Provide the [X, Y] coordinate of the cell's center where the given text is located.  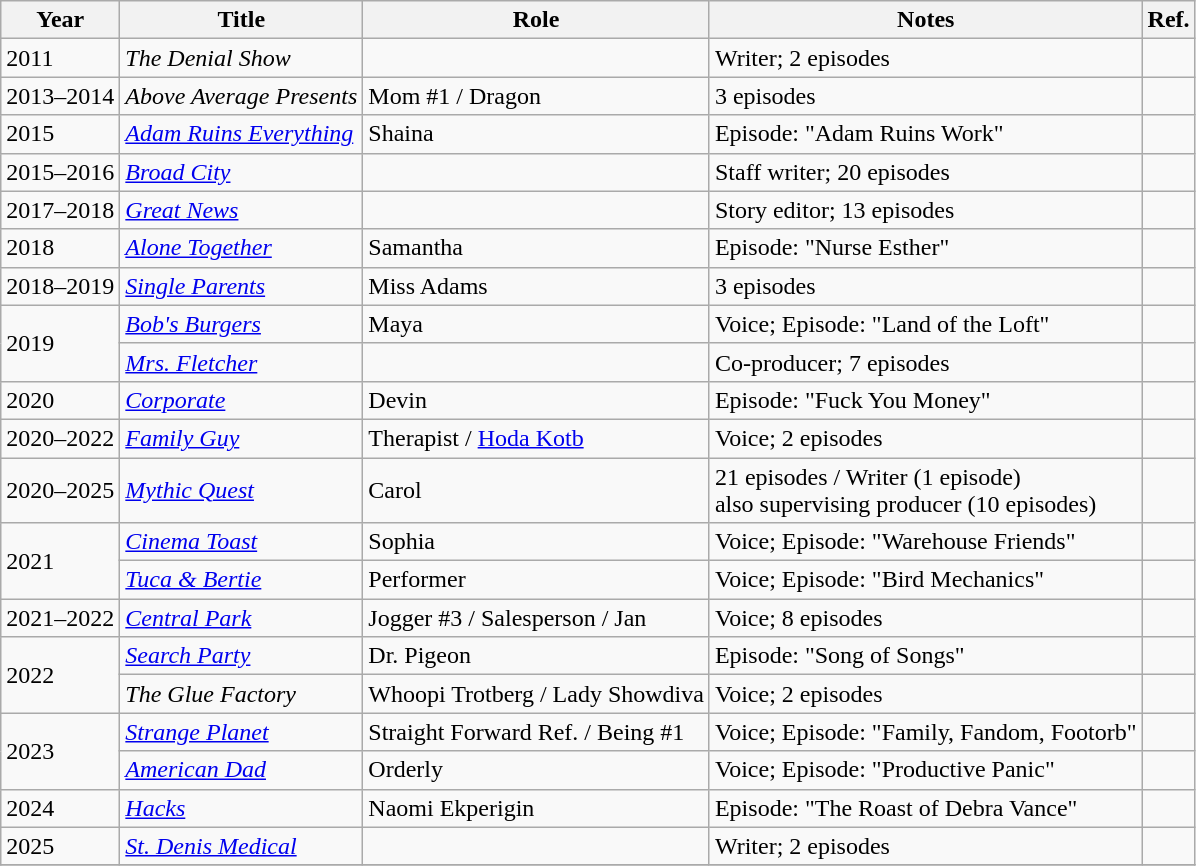
Co-producer; 7 episodes [926, 362]
Shaina [536, 134]
Tuca & Bertie [242, 580]
Miss Adams [536, 286]
2021 [60, 561]
Sophia [536, 542]
Broad City [242, 172]
Strange Planet [242, 732]
2020 [60, 400]
Staff writer; 20 episodes [926, 172]
Great News [242, 210]
21 episodes / Writer (1 episode) also supervising producer (10 episodes) [926, 490]
The Glue Factory [242, 694]
Bob's Burgers [242, 324]
Story editor; 13 episodes [926, 210]
2015–2016 [60, 172]
Year [60, 20]
2024 [60, 808]
Whoopi Trotberg / Lady Showdiva [536, 694]
Ref. [1168, 20]
Naomi Ekperigin [536, 808]
2018–2019 [60, 286]
2013–2014 [60, 96]
2015 [60, 134]
Search Party [242, 656]
Adam Ruins Everything [242, 134]
Episode: "The Roast of Debra Vance" [926, 808]
2017–2018 [60, 210]
Voice; Episode: "Family, Fandom, Footorb" [926, 732]
Above Average Presents [242, 96]
Voice; Episode: "Warehouse Friends" [926, 542]
Jogger #3 / Salesperson / Jan [536, 618]
Devin [536, 400]
2021–2022 [60, 618]
Performer [536, 580]
Dr. Pigeon [536, 656]
2022 [60, 675]
Mom #1 / Dragon [536, 96]
St. Denis Medical [242, 846]
Carol [536, 490]
Samantha [536, 248]
Episode: "Fuck You Money" [926, 400]
Central Park [242, 618]
2011 [60, 58]
Title [242, 20]
Hacks [242, 808]
Voice; 8 episodes [926, 618]
Corporate [242, 400]
2025 [60, 846]
Mrs. Fletcher [242, 362]
Orderly [536, 770]
Maya [536, 324]
2019 [60, 343]
The Denial Show [242, 58]
Episode: "Song of Songs" [926, 656]
Episode: "Adam Ruins Work" [926, 134]
Therapist / Hoda Kotb [536, 438]
2020–2022 [60, 438]
Voice; Episode: "Bird Mechanics" [926, 580]
Voice; Episode: "Productive Panic" [926, 770]
2020–2025 [60, 490]
Straight Forward Ref. / Being #1 [536, 732]
Notes [926, 20]
Family Guy [242, 438]
Role [536, 20]
Single Parents [242, 286]
American Dad [242, 770]
Episode: "Nurse Esther" [926, 248]
Mythic Quest [242, 490]
Cinema Toast [242, 542]
Voice; Episode: "Land of the Loft" [926, 324]
2018 [60, 248]
Alone Together [242, 248]
2023 [60, 751]
